Determine the (x, y) coordinate at the center of the cell enclosing the given text.  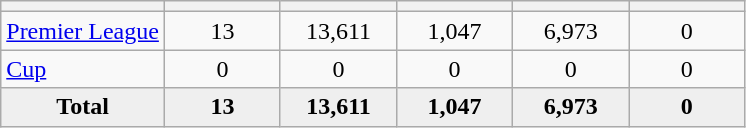
Total (83, 107)
Cup (83, 69)
Premier League (83, 31)
